Return the [x, y] coordinate for the center point of the cell that contains the specified text.  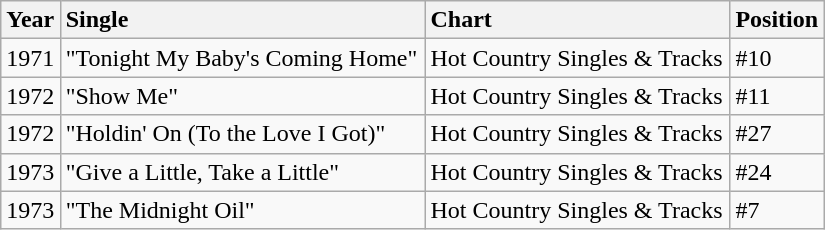
"The Midnight Oil" [242, 210]
"Show Me" [242, 96]
#7 [777, 210]
Position [777, 20]
"Holdin' On (To the Love I Got)" [242, 134]
"Tonight My Baby's Coming Home" [242, 58]
Year [30, 20]
#10 [777, 58]
"Give a Little, Take a Little" [242, 172]
#11 [777, 96]
Single [242, 20]
#27 [777, 134]
#24 [777, 172]
Chart [578, 20]
1971 [30, 58]
